Extract the (X, Y) coordinate from the center of the cell holding the provided text.  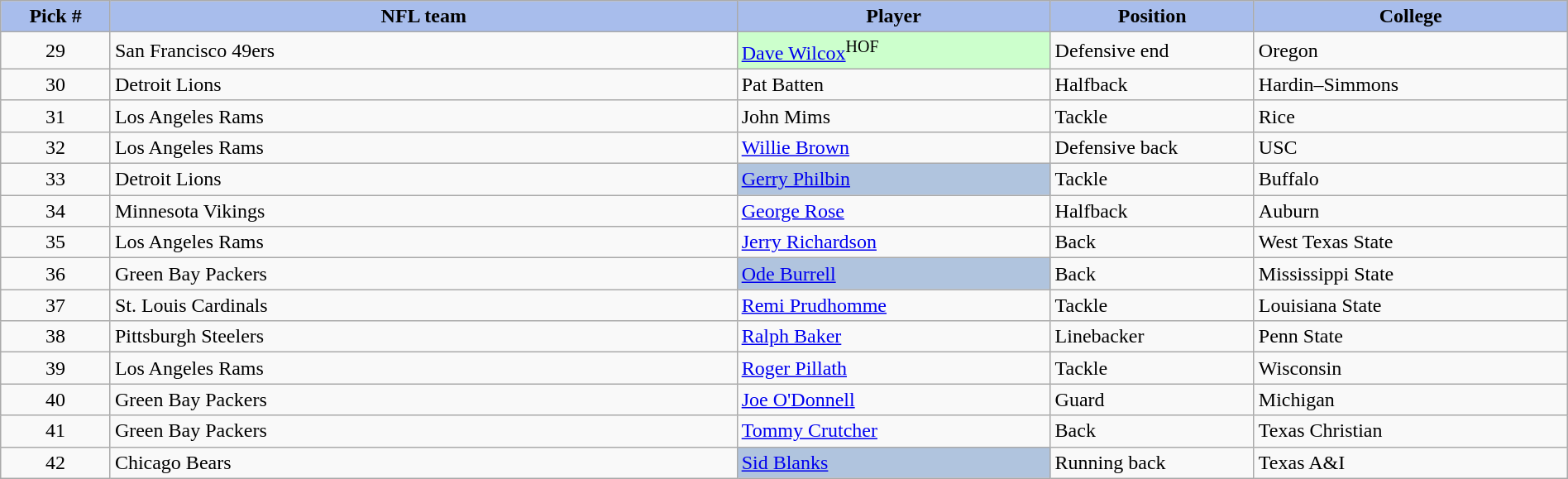
Louisiana State (1411, 305)
33 (56, 180)
George Rose (893, 211)
USC (1411, 147)
Penn State (1411, 337)
38 (56, 337)
Rice (1411, 116)
Pittsburgh Steelers (423, 337)
Running back (1152, 462)
San Francisco 49ers (423, 51)
Defensive end (1152, 51)
Texas Christian (1411, 431)
32 (56, 147)
Remi Prudhomme (893, 305)
Jerry Richardson (893, 242)
Joe O'Donnell (893, 400)
Roger Pillath (893, 368)
Position (1152, 17)
30 (56, 84)
John Mims (893, 116)
Michigan (1411, 400)
36 (56, 274)
31 (56, 116)
35 (56, 242)
Player (893, 17)
Wisconsin (1411, 368)
Minnesota Vikings (423, 211)
Ralph Baker (893, 337)
Pick # (56, 17)
Linebacker (1152, 337)
Hardin–Simmons (1411, 84)
Guard (1152, 400)
Willie Brown (893, 147)
West Texas State (1411, 242)
39 (56, 368)
42 (56, 462)
Gerry Philbin (893, 180)
Ode Burrell (893, 274)
Pat Batten (893, 84)
Tommy Crutcher (893, 431)
NFL team (423, 17)
40 (56, 400)
Defensive back (1152, 147)
St. Louis Cardinals (423, 305)
37 (56, 305)
Chicago Bears (423, 462)
Buffalo (1411, 180)
Texas A&I (1411, 462)
Dave WilcoxHOF (893, 51)
Oregon (1411, 51)
College (1411, 17)
29 (56, 51)
Auburn (1411, 211)
41 (56, 431)
Sid Blanks (893, 462)
Mississippi State (1411, 274)
34 (56, 211)
